Determine the [x, y] coordinate at the center of the cell enclosing the given text.  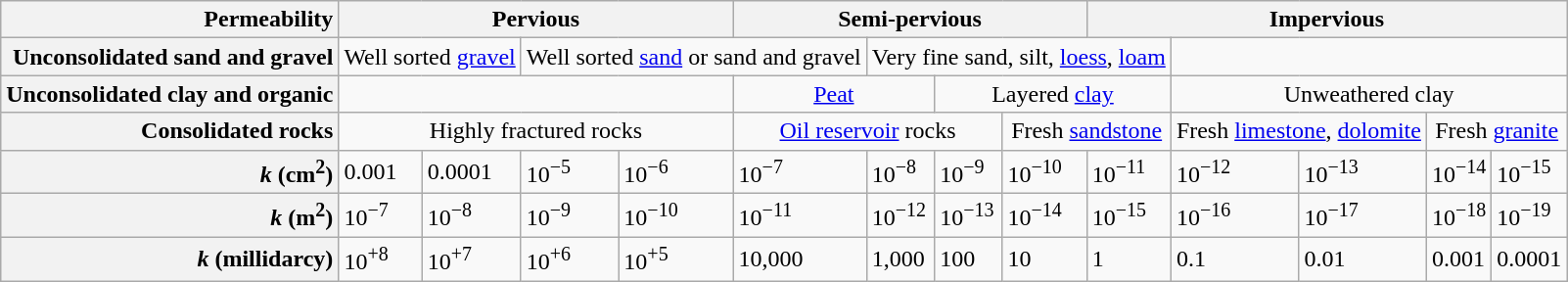
10−17 [1362, 215]
Permeability [170, 20]
10,000 [800, 258]
10−19 [1529, 215]
Pervious [536, 20]
0.1 [1235, 258]
Layered clay [1053, 94]
Impervious [1327, 20]
10 [1044, 258]
Peat [834, 94]
Semi-pervious [910, 20]
Unweathered clay [1368, 94]
10−16 [1235, 215]
Unconsolidated clay and organic [170, 94]
Fresh granite [1496, 131]
1,000 [900, 258]
Well sorted gravel [430, 57]
100 [969, 258]
10−18 [1458, 215]
10+6 [570, 258]
10+7 [472, 258]
k (cm2) [170, 172]
Well sorted sand or sand and gravel [693, 57]
Fresh limestone, dolomite [1298, 131]
1 [1129, 258]
Unconsolidated sand and gravel [170, 57]
10−5 [570, 172]
Fresh sandstone [1086, 131]
10+5 [675, 258]
k (m2) [170, 215]
Highly fractured rocks [536, 131]
k (millidarcy) [170, 258]
Consolidated rocks [170, 131]
Very fine sand, silt, loess, loam [1018, 57]
10+8 [380, 258]
0.01 [1362, 258]
10−6 [675, 172]
Oil reservoir rocks [867, 131]
